Provide the [x, y] coordinate of the cell's center where the given text is located.  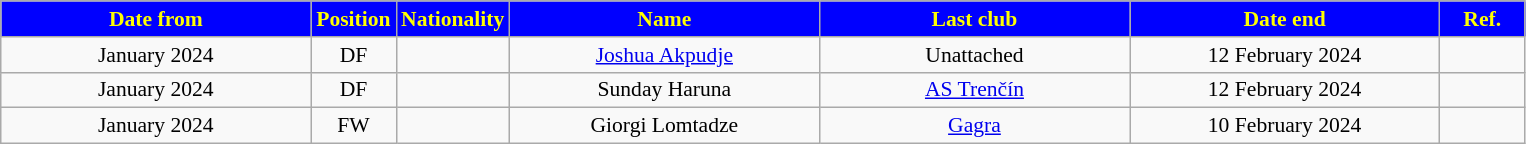
10 February 2024 [1285, 126]
Position [354, 19]
AS Trenčín [974, 90]
Name [664, 19]
Gagra [974, 126]
Last club [974, 19]
Nationality [452, 19]
Date from [156, 19]
Joshua Akpudje [664, 55]
Sunday Haruna [664, 90]
FW [354, 126]
Ref. [1482, 19]
Giorgi Lomtadze [664, 126]
Unattached [974, 55]
Date end [1285, 19]
